From the cell containing the given text, extract its center point as [x, y] coordinate. 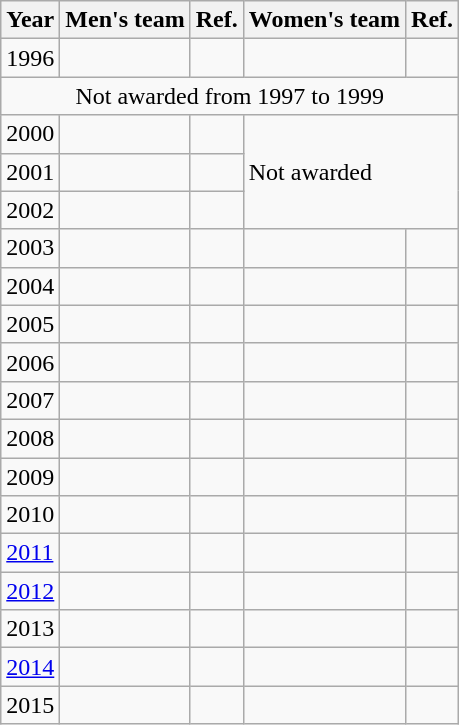
Year [30, 20]
2001 [30, 172]
1996 [30, 58]
2011 [30, 553]
Not awarded [350, 172]
Men's team [125, 20]
Women's team [324, 20]
2015 [30, 705]
Not awarded from 1997 to 1999 [230, 96]
2008 [30, 438]
2005 [30, 324]
2009 [30, 477]
2013 [30, 629]
2012 [30, 591]
2010 [30, 515]
2006 [30, 362]
2003 [30, 248]
2002 [30, 210]
2000 [30, 134]
2007 [30, 400]
2014 [30, 667]
2004 [30, 286]
